Search for the cell housing the specified text and yield its [x, y] center coordinate. 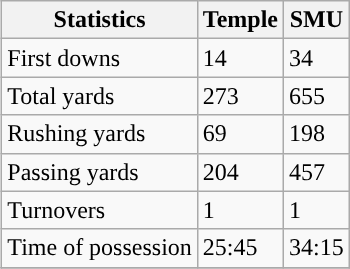
SMU [317, 20]
Temple [240, 20]
Rushing yards [100, 134]
Total yards [100, 96]
34:15 [317, 248]
First downs [100, 58]
273 [240, 96]
204 [240, 172]
Turnovers [100, 210]
34 [317, 58]
198 [317, 134]
Time of possession [100, 248]
Passing yards [100, 172]
25:45 [240, 248]
14 [240, 58]
655 [317, 96]
Statistics [100, 20]
69 [240, 134]
457 [317, 172]
